Search for the cell housing the specified text and yield its (X, Y) center coordinate. 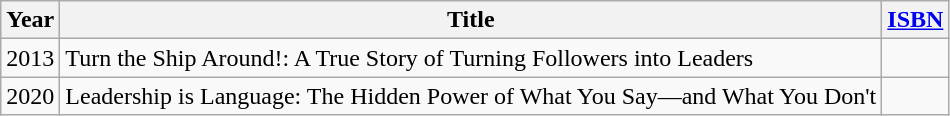
2020 (30, 96)
Title (471, 20)
Leadership is Language: The Hidden Power of What You Say—and What You Don't (471, 96)
Turn the Ship Around!: A True Story of Turning Followers into Leaders (471, 58)
2013 (30, 58)
Year (30, 20)
ISBN (916, 20)
